Detect which cell encompasses the target text, then output its [x, y] center coordinate. 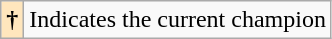
† [12, 20]
Indicates the current champion [178, 20]
